Find where the given text appears and provide that cell's center as [x, y] coordinate. 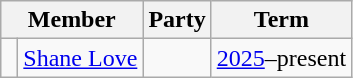
Shane Love [80, 58]
2025–present [281, 58]
Term [281, 20]
Member [72, 20]
Party [177, 20]
